Provide the [x, y] coordinate of the cell's center where the given text is located.  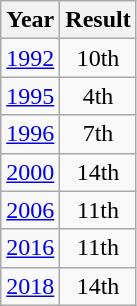
2006 [30, 210]
1992 [30, 58]
2016 [30, 248]
4th [98, 96]
Result [98, 20]
7th [98, 134]
2000 [30, 172]
2018 [30, 286]
1996 [30, 134]
1995 [30, 96]
Year [30, 20]
10th [98, 58]
